Provide the (x, y) coordinate of the cell's center where the given text is located.  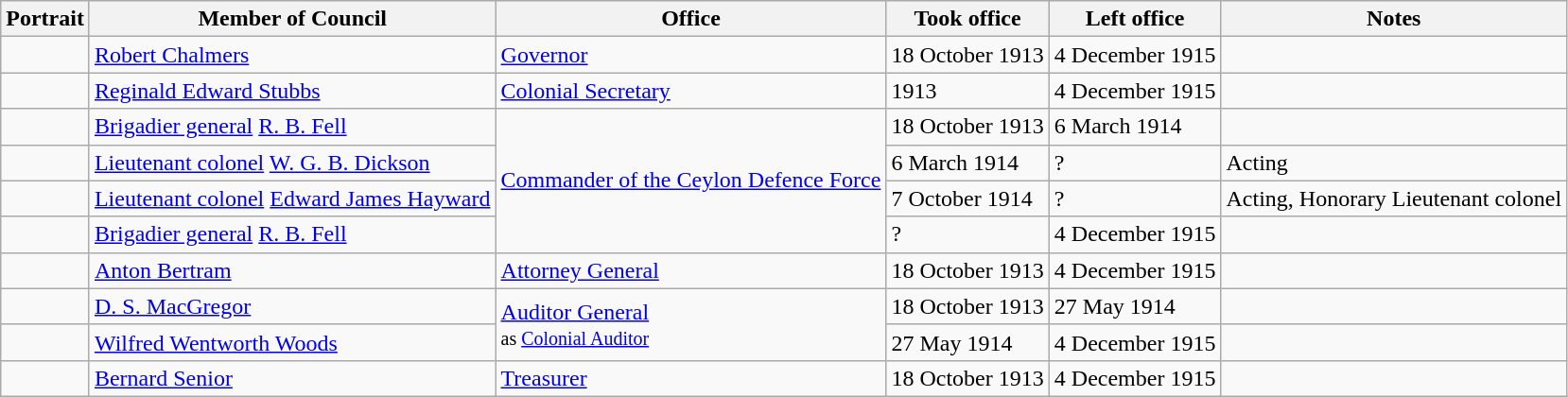
Acting, Honorary Lieutenant colonel (1394, 198)
Anton Bertram (292, 270)
Notes (1394, 19)
D. S. MacGregor (292, 306)
Auditor Generalas Colonial Auditor (690, 324)
Commander of the Ceylon Defence Force (690, 181)
Robert Chalmers (292, 55)
Portrait (45, 19)
Acting (1394, 163)
Office (690, 19)
Took office (967, 19)
Governor (690, 55)
Lieutenant colonel W. G. B. Dickson (292, 163)
Member of Council (292, 19)
Wilfred Wentworth Woods (292, 342)
Treasurer (690, 378)
Bernard Senior (292, 378)
7 October 1914 (967, 198)
Left office (1135, 19)
Attorney General (690, 270)
1913 (967, 91)
Reginald Edward Stubbs (292, 91)
Colonial Secretary (690, 91)
Lieutenant colonel Edward James Hayward (292, 198)
